From the cell containing the given text, extract its center point as [X, Y] coordinate. 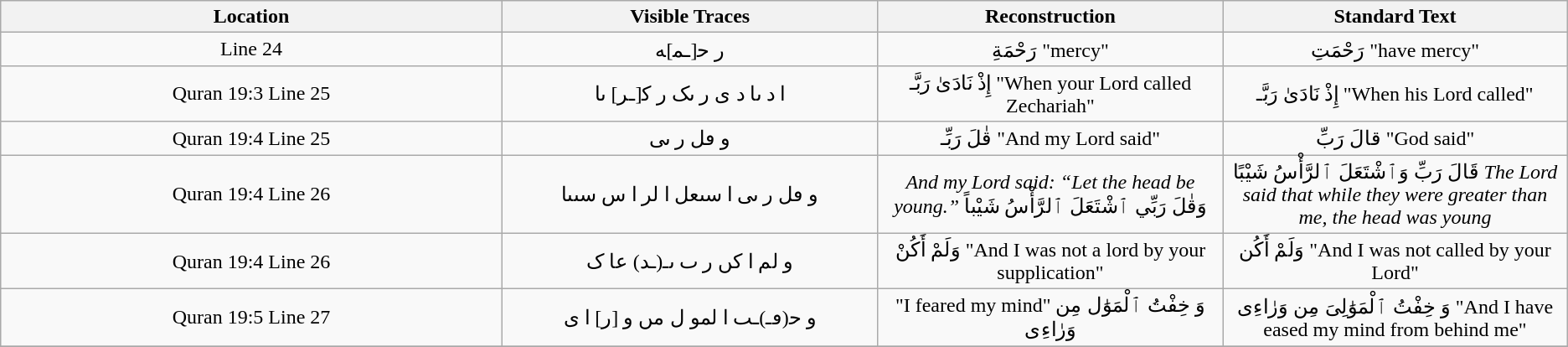
Reconstruction [1050, 17]
رَحْمَتِ "have mercy" [1395, 49]
وَ خِفْتُ ٱلْمَوَٰلِىَ مِن وَرٰاءِى "And I have eased my mind from behind me" [1395, 318]
قٰلَ رَبِّـ "And my Lord said" [1050, 138]
وَلَمْ أَکُنْ "And I was not a lord by your supplication" [1050, 262]
Line 24 [251, 49]
قالَ رَبِّ "God said" [1395, 138]
قَالَ رَبِّ وَٱشْتَعَلَ ٱلرَّأْسُ شَيْبًا The Lord said that while they were greater than me, the head was young [1395, 194]
Quran 19:3 Line 25 [251, 94]
إِذْ نَادَىٰ رَبَّـ "When his Lord called" [1395, 94]
وَلَمْ أَكُن "And I was not called by your Lord" [1395, 262]
و لم ا کں ر ٮ ٮـ(ـد) عا ک [690, 262]
"I feared my mind" وَ خِفْتُ ٱلْمَوَٰل مِن وَرٰاءِى [1050, 318]
ر ﺣ[ـﻤ]ﻪ [690, 49]
Location [251, 17]
Quran 19:5 Line 27 [251, 318]
و ٯل ر ٮی [690, 138]
و ٯل ر ٮی ا سٮعل ا لر ا س سٮٮا [690, 194]
إِذْ نَادَىٰ رَبَّـ "When your Lord called Zechariah" [1050, 94]
و ﺣ(ڡـ)ـٮ ا لمو ل مں و [ر] ا ی [690, 318]
Quran 19:4 Line 25 [251, 138]
رَحْمَةِ "mercy" [1050, 49]
Standard Text [1395, 17]
Visible Traces [690, 17]
ا د ٮا د ی ر ٮک ر ﻛ[ـر] ٮا [690, 94]
And my Lord said: “Let the head be young.” وَقٰلَ رَبِّي ٱشْتَعَلَ ٱلرَّأْسُ شَيْباً [1050, 194]
